From the cell containing the given text, extract its center point as (x, y) coordinate. 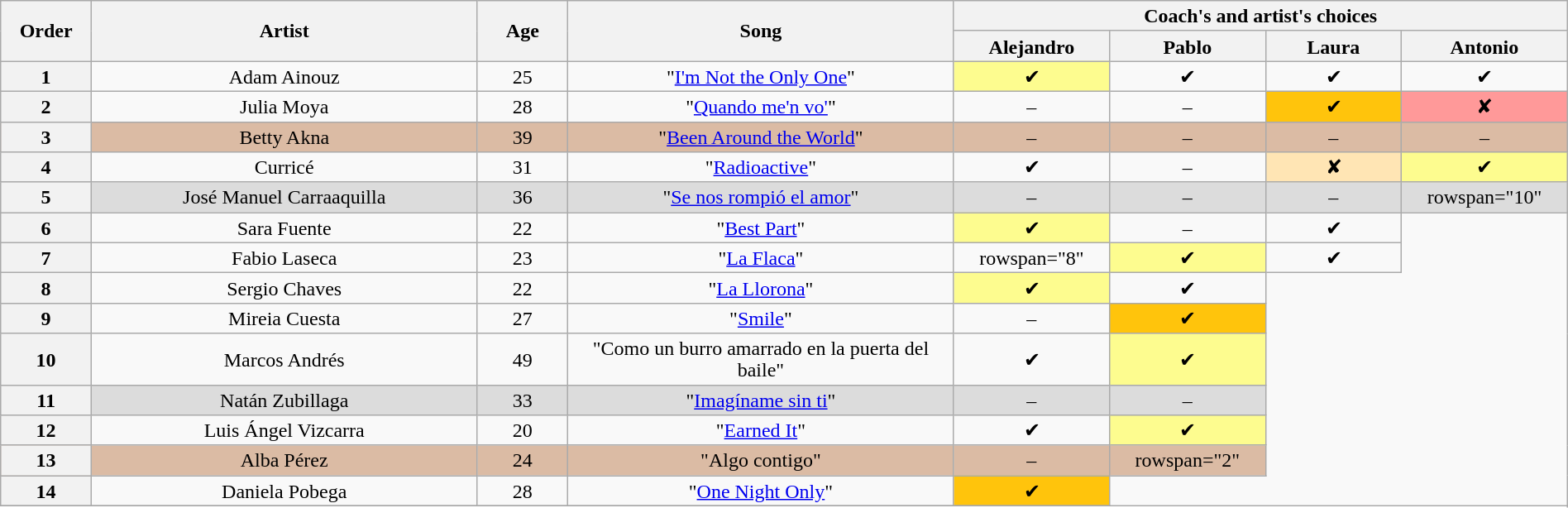
Artist (284, 31)
Fabio Laseca (284, 258)
12 (46, 430)
"Imagíname sin ti" (761, 400)
Alejandro (1031, 46)
Julia Moya (284, 106)
14 (46, 491)
27 (523, 318)
rowspan="8" (1031, 258)
Betty Akna (284, 137)
Mireia Cuesta (284, 318)
Antonio (1485, 46)
rowspan="2" (1188, 460)
Pablo (1188, 46)
10 (46, 359)
Order (46, 31)
"La Flaca" (761, 258)
6 (46, 228)
Coach's and artist's choices (1260, 17)
25 (523, 76)
4 (46, 167)
13 (46, 460)
3 (46, 137)
rowspan="10" (1485, 197)
"La Llorona" (761, 288)
1 (46, 76)
"Been Around the World" (761, 137)
9 (46, 318)
"Smile" (761, 318)
Alba Pérez (284, 460)
33 (523, 400)
Curricé (284, 167)
"Quando me'n vo'" (761, 106)
7 (46, 258)
Sergio Chaves (284, 288)
"Algo contigo" (761, 460)
31 (523, 167)
"I'm Not the Only One" (761, 76)
2 (46, 106)
Laura (1333, 46)
24 (523, 460)
Adam Ainouz (284, 76)
"Radioactive" (761, 167)
Song (761, 31)
"Earned It" (761, 430)
"Como un burro amarrado en la puerta del baile" (761, 359)
José Manuel Carraaquilla (284, 197)
39 (523, 137)
Natán Zubillaga (284, 400)
5 (46, 197)
20 (523, 430)
Daniela Pobega (284, 491)
Sara Fuente (284, 228)
Luis Ángel Vizcarra (284, 430)
11 (46, 400)
Marcos Andrés (284, 359)
"Se nos rompió el amor" (761, 197)
49 (523, 359)
Age (523, 31)
"Best Part" (761, 228)
36 (523, 197)
23 (523, 258)
"One Night Only" (761, 491)
8 (46, 288)
